Return the (x, y) coordinate for the center point of the cell that contains the specified text.  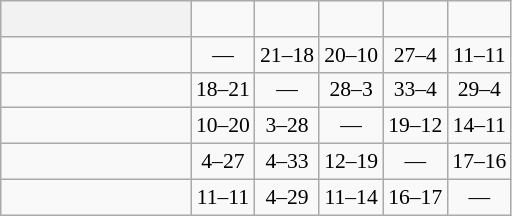
16–17 (415, 197)
17–16 (479, 162)
3–28 (287, 126)
20–10 (351, 55)
28–3 (351, 90)
21–18 (287, 55)
27–4 (415, 55)
18–21 (223, 90)
14–11 (479, 126)
10–20 (223, 126)
29–4 (479, 90)
19–12 (415, 126)
4–33 (287, 162)
12–19 (351, 162)
33–4 (415, 90)
4–27 (223, 162)
4–29 (287, 197)
11–14 (351, 197)
